For the text-containing cell, return its midpoint in (x, y) coordinate format. 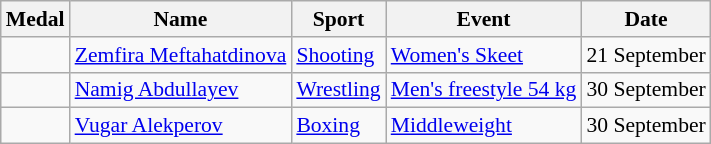
Women's Skeet (484, 55)
Sport (338, 19)
Wrestling (338, 90)
Shooting (338, 55)
Namig Abdullayev (181, 90)
Boxing (338, 126)
Middleweight (484, 126)
Name (181, 19)
Event (484, 19)
Date (646, 19)
Vugar Alekperov (181, 126)
Zemfira Meftahatdinova (181, 55)
Medal (36, 19)
Men's freestyle 54 kg (484, 90)
21 September (646, 55)
